Scan for the cell matching the given text and deliver its [x, y] coordinate at center. 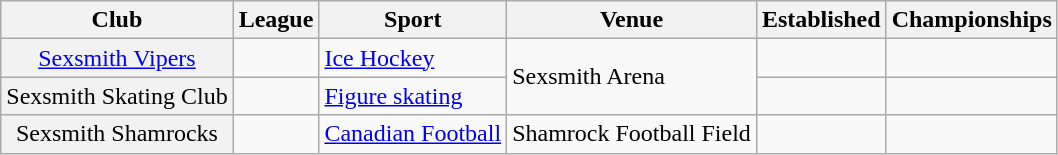
Venue [632, 20]
Sexsmith Vipers [117, 58]
Championships [972, 20]
Figure skating [413, 96]
Sexsmith Skating Club [117, 96]
Established [821, 20]
Sexsmith Shamrocks [117, 134]
Sexsmith Arena [632, 77]
Ice Hockey [413, 58]
Shamrock Football Field [632, 134]
League [276, 20]
Sport [413, 20]
Canadian Football [413, 134]
Club [117, 20]
